Determine the (x, y) coordinate at the center of the cell enclosing the given text.  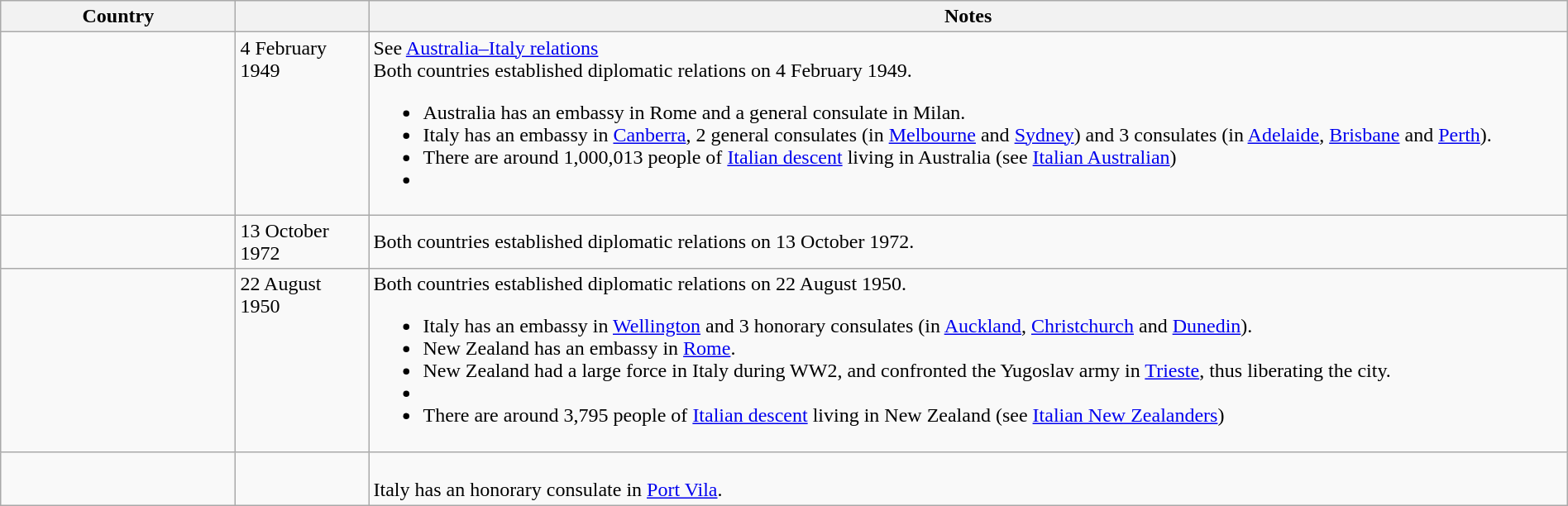
Country (118, 17)
Italy has an honorary consulate in Port Vila. (968, 478)
4 February 1949 (303, 124)
Notes (968, 17)
22 August 1950 (303, 360)
13 October 1972 (303, 241)
Both countries established diplomatic relations on 13 October 1972. (968, 241)
